Find where the given text appears and provide that cell's center as (x, y) coordinate. 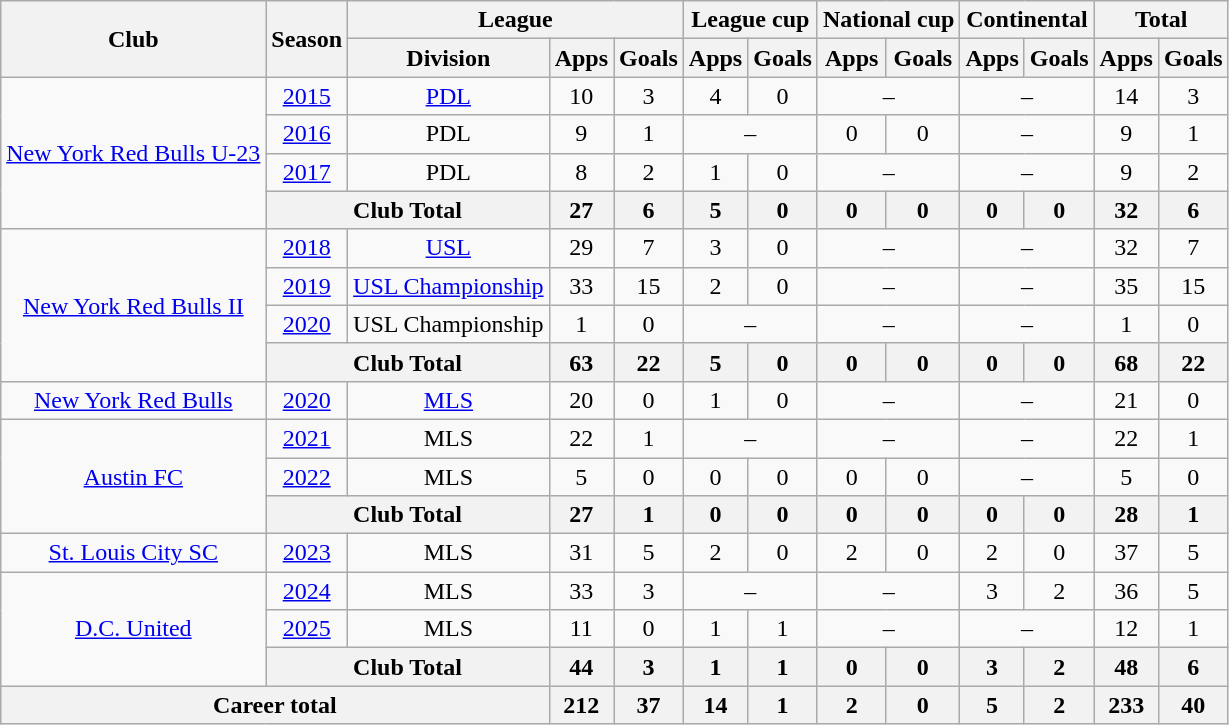
League cup (750, 20)
National cup (888, 20)
2016 (307, 134)
12 (1126, 629)
2018 (307, 248)
Division (449, 58)
2021 (307, 438)
New York Red Bulls (134, 400)
28 (1126, 515)
48 (1126, 667)
Continental (1027, 20)
2024 (307, 591)
44 (581, 667)
40 (1193, 705)
New York Red Bulls U-23 (134, 153)
New York Red Bulls II (134, 305)
Austin FC (134, 476)
2017 (307, 172)
USL (449, 248)
233 (1126, 705)
Total (1161, 20)
2019 (307, 286)
Season (307, 39)
35 (1126, 286)
Club (134, 39)
4 (715, 96)
2015 (307, 96)
2025 (307, 629)
2023 (307, 553)
212 (581, 705)
Career total (275, 705)
63 (581, 362)
2022 (307, 477)
11 (581, 629)
8 (581, 172)
68 (1126, 362)
21 (1126, 400)
29 (581, 248)
20 (581, 400)
League (516, 20)
36 (1126, 591)
St. Louis City SC (134, 553)
10 (581, 96)
D.C. United (134, 629)
31 (581, 553)
